Locate the cell with the specified text and output its (x, y) center coordinate. 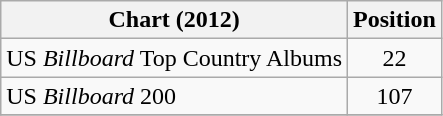
Chart (2012) (174, 20)
Position (395, 20)
US Billboard Top Country Albums (174, 58)
22 (395, 58)
US Billboard 200 (174, 96)
107 (395, 96)
